Scan for the cell matching the given text and deliver its (x, y) coordinate at center. 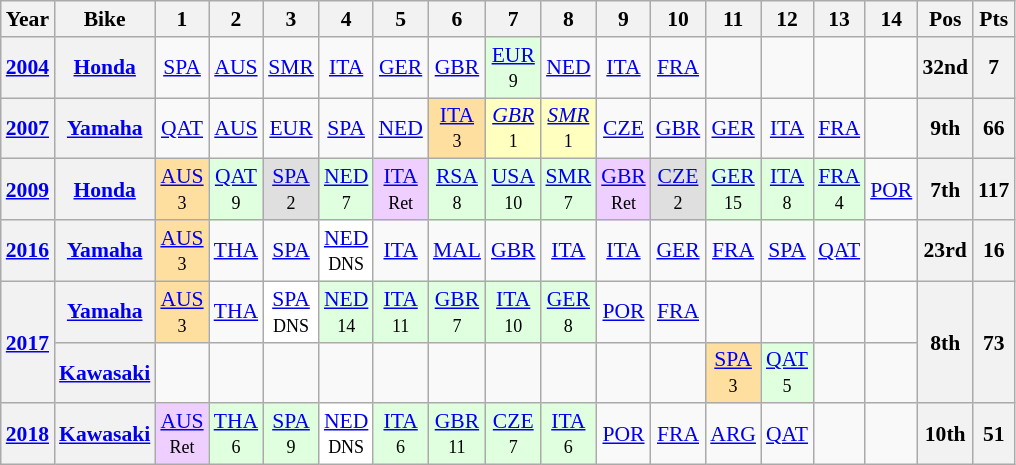
ITA10 (514, 312)
RSA8 (457, 190)
CZE (624, 128)
8 (568, 19)
2004 (28, 68)
4 (346, 19)
GBR7 (457, 312)
10 (678, 19)
16 (994, 250)
7th (945, 190)
NED14 (346, 312)
AUSRet (182, 434)
GBRRet (624, 190)
SPA2 (291, 190)
ITA3 (457, 128)
SPA3 (733, 372)
USA10 (514, 190)
GBR1 (514, 128)
117 (994, 190)
2009 (28, 190)
NED7 (346, 190)
SPA9 (291, 434)
SMR1 (568, 128)
CZE7 (514, 434)
EUR (291, 128)
GER8 (568, 312)
ITA8 (787, 190)
Year (28, 19)
5 (400, 19)
Bike (104, 19)
2018 (28, 434)
EUR9 (514, 68)
73 (994, 342)
ARG (733, 434)
8th (945, 342)
SMR (291, 68)
2016 (28, 250)
2 (236, 19)
Pts (994, 19)
10th (945, 434)
GER15 (733, 190)
GBR11 (457, 434)
CZE2 (678, 190)
14 (891, 19)
51 (994, 434)
SPADNS (291, 312)
9 (624, 19)
1 (182, 19)
3 (291, 19)
FRA4 (839, 190)
SMR7 (568, 190)
QAT9 (236, 190)
2017 (28, 342)
13 (839, 19)
6 (457, 19)
12 (787, 19)
ITARet (400, 190)
9th (945, 128)
Pos (945, 19)
11 (733, 19)
32nd (945, 68)
ITA11 (400, 312)
2007 (28, 128)
66 (994, 128)
QAT5 (787, 372)
THA6 (236, 434)
MAL (457, 250)
23rd (945, 250)
